Search for the cell housing the specified text and yield its (X, Y) center coordinate. 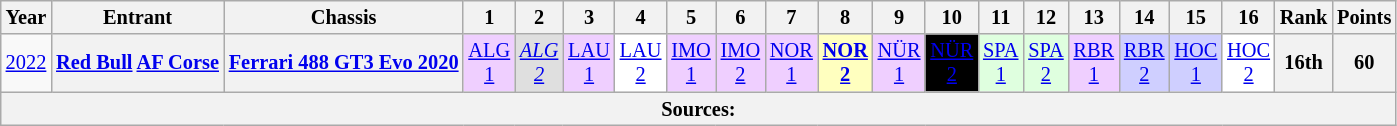
Chassis (344, 17)
13 (1094, 17)
14 (1144, 17)
8 (846, 17)
1 (489, 17)
2022 (26, 63)
NOR1 (792, 63)
LAU1 (589, 63)
ALG2 (539, 63)
Red Bull AF Corse (138, 63)
60 (1364, 63)
LAU2 (641, 63)
Rank (1304, 17)
Entrant (138, 17)
NÜR2 (952, 63)
7 (792, 17)
RBR1 (1094, 63)
5 (690, 17)
Sources: (698, 109)
16th (1304, 63)
SPA1 (1000, 63)
NÜR1 (900, 63)
11 (1000, 17)
4 (641, 17)
IMO1 (690, 63)
RBR2 (1144, 63)
6 (740, 17)
2 (539, 17)
SPA2 (1046, 63)
Year (26, 17)
HOC1 (1196, 63)
Ferrari 488 GT3 Evo 2020 (344, 63)
9 (900, 17)
ALG1 (489, 63)
12 (1046, 17)
10 (952, 17)
IMO2 (740, 63)
3 (589, 17)
Points (1364, 17)
15 (1196, 17)
NOR2 (846, 63)
HOC2 (1248, 63)
16 (1248, 17)
